Search for the cell housing the specified text and yield its (x, y) center coordinate. 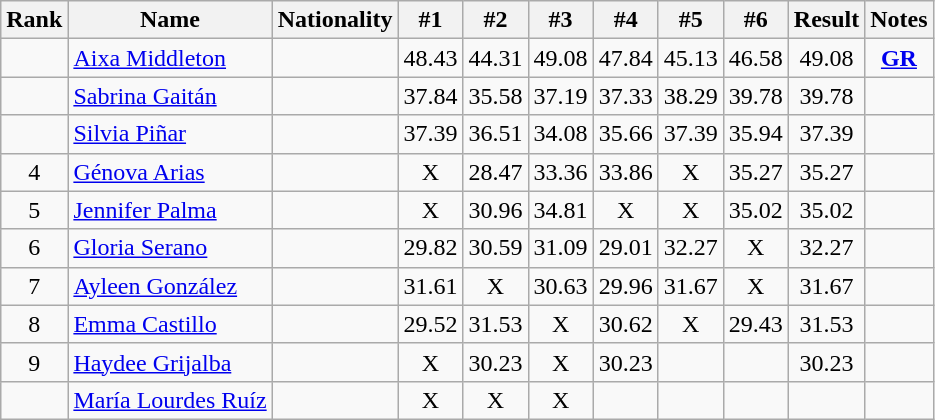
29.43 (756, 324)
38.29 (690, 96)
7 (34, 286)
6 (34, 248)
31.61 (430, 286)
30.96 (496, 210)
Rank (34, 20)
#6 (756, 20)
36.51 (496, 134)
47.84 (626, 58)
46.58 (756, 58)
4 (34, 172)
33.36 (560, 172)
35.94 (756, 134)
8 (34, 324)
29.82 (430, 248)
30.59 (496, 248)
31.09 (560, 248)
Notes (899, 20)
34.08 (560, 134)
#1 (430, 20)
Jennifer Palma (170, 210)
Nationality (335, 20)
Result (826, 20)
29.96 (626, 286)
9 (34, 362)
Aixa Middleton (170, 58)
#3 (560, 20)
#4 (626, 20)
30.63 (560, 286)
Emma Castillo (170, 324)
35.66 (626, 134)
María Lourdes Ruíz (170, 400)
Silvia Piñar (170, 134)
Sabrina Gaitán (170, 96)
Ayleen González (170, 286)
37.33 (626, 96)
33.86 (626, 172)
Name (170, 20)
#5 (690, 20)
44.31 (496, 58)
45.13 (690, 58)
48.43 (430, 58)
Génova Arias (170, 172)
34.81 (560, 210)
#2 (496, 20)
37.84 (430, 96)
30.62 (626, 324)
28.47 (496, 172)
37.19 (560, 96)
GR (899, 58)
35.58 (496, 96)
Gloria Serano (170, 248)
29.01 (626, 248)
29.52 (430, 324)
Haydee Grijalba (170, 362)
5 (34, 210)
